Scan for the cell matching the given text and deliver its [X, Y] coordinate at center. 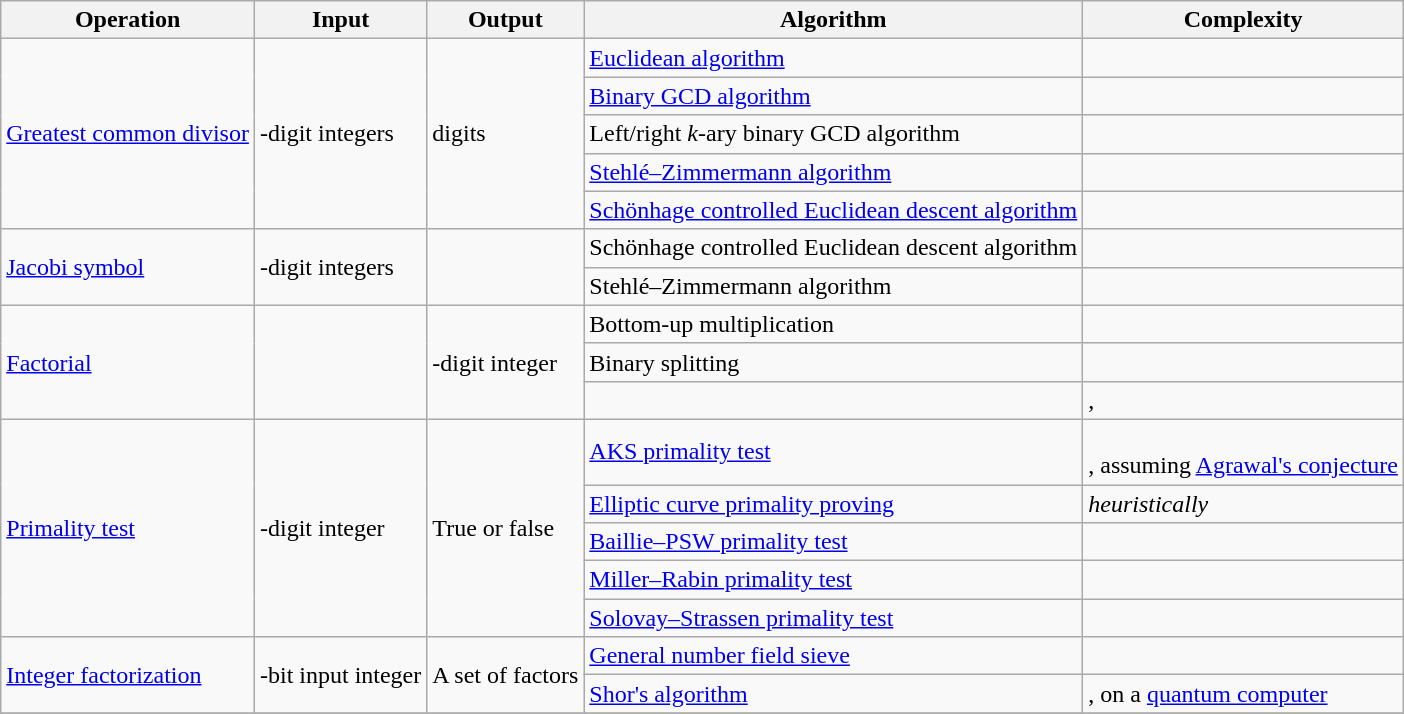
Solovay–Strassen primality test [834, 618]
Miller–Rabin primality test [834, 580]
Complexity [1244, 20]
Operation [128, 20]
True or false [506, 528]
A set of factors [506, 675]
, [1244, 400]
Elliptic curve primality proving [834, 503]
General number field sieve [834, 656]
heuristically [1244, 503]
Factorial [128, 362]
Shor's algorithm [834, 694]
-bit input integer [340, 675]
Bottom-up multiplication [834, 324]
Binary splitting [834, 362]
Baillie–PSW primality test [834, 542]
Euclidean algorithm [834, 58]
Integer factorization [128, 675]
, assuming Agrawal's conjecture [1244, 452]
Input [340, 20]
Output [506, 20]
digits [506, 134]
, on a quantum computer [1244, 694]
Jacobi symbol [128, 267]
Left/right k-ary binary GCD algorithm [834, 134]
Algorithm [834, 20]
Primality test [128, 528]
Greatest common divisor [128, 134]
AKS primality test [834, 452]
Binary GCD algorithm [834, 96]
